Find where the given text appears and provide that cell's center as (x, y) coordinate. 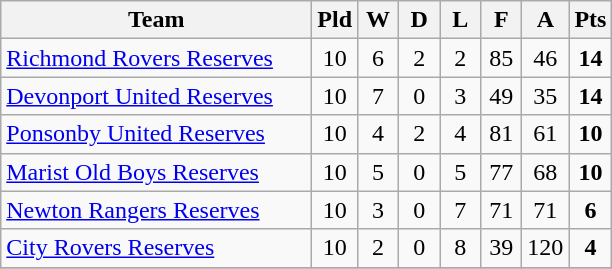
D (420, 20)
L (460, 20)
W (378, 20)
61 (546, 134)
120 (546, 248)
Richmond Rovers Reserves (156, 58)
77 (502, 172)
Pld (335, 20)
Ponsonby United Reserves (156, 134)
46 (546, 58)
F (502, 20)
49 (502, 96)
Team (156, 20)
8 (460, 248)
Marist Old Boys Reserves (156, 172)
Devonport United Reserves (156, 96)
81 (502, 134)
City Rovers Reserves (156, 248)
85 (502, 58)
35 (546, 96)
68 (546, 172)
Newton Rangers Reserves (156, 210)
Pts (590, 20)
A (546, 20)
39 (502, 248)
